Output the (x, y) coordinate of the center of the cell containing the given text.  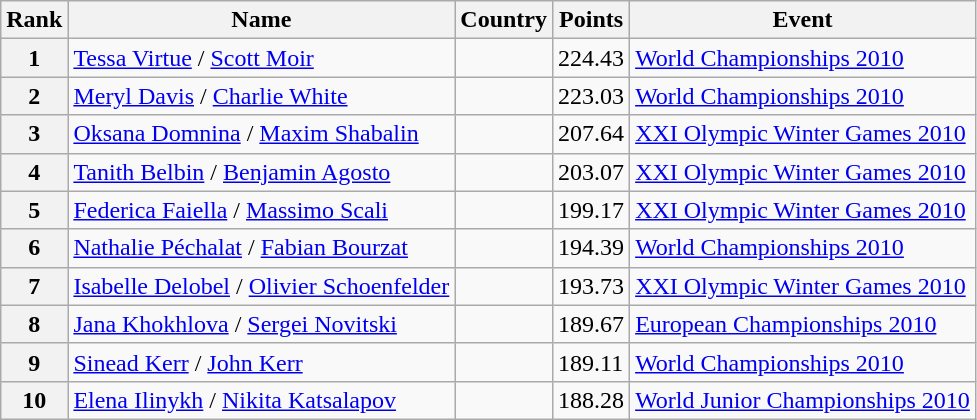
207.64 (592, 134)
European Championships 2010 (803, 324)
188.28 (592, 400)
7 (34, 286)
Sinead Kerr / John Kerr (262, 362)
4 (34, 172)
Points (592, 20)
9 (34, 362)
199.17 (592, 210)
Elena Ilinykh / Nikita Katsalapov (262, 400)
Federica Faiella / Massimo Scali (262, 210)
Isabelle Delobel / Olivier Schoenfelder (262, 286)
10 (34, 400)
193.73 (592, 286)
8 (34, 324)
224.43 (592, 58)
189.11 (592, 362)
3 (34, 134)
6 (34, 248)
Meryl Davis / Charlie White (262, 96)
5 (34, 210)
1 (34, 58)
Country (504, 20)
203.07 (592, 172)
Name (262, 20)
2 (34, 96)
Event (803, 20)
World Junior Championships 2010 (803, 400)
223.03 (592, 96)
189.67 (592, 324)
Nathalie Péchalat / Fabian Bourzat (262, 248)
Rank (34, 20)
Tessa Virtue / Scott Moir (262, 58)
Jana Khokhlova / Sergei Novitski (262, 324)
Tanith Belbin / Benjamin Agosto (262, 172)
194.39 (592, 248)
Oksana Domnina / Maxim Shabalin (262, 134)
